Scan for the cell matching the given text and deliver its [x, y] coordinate at center. 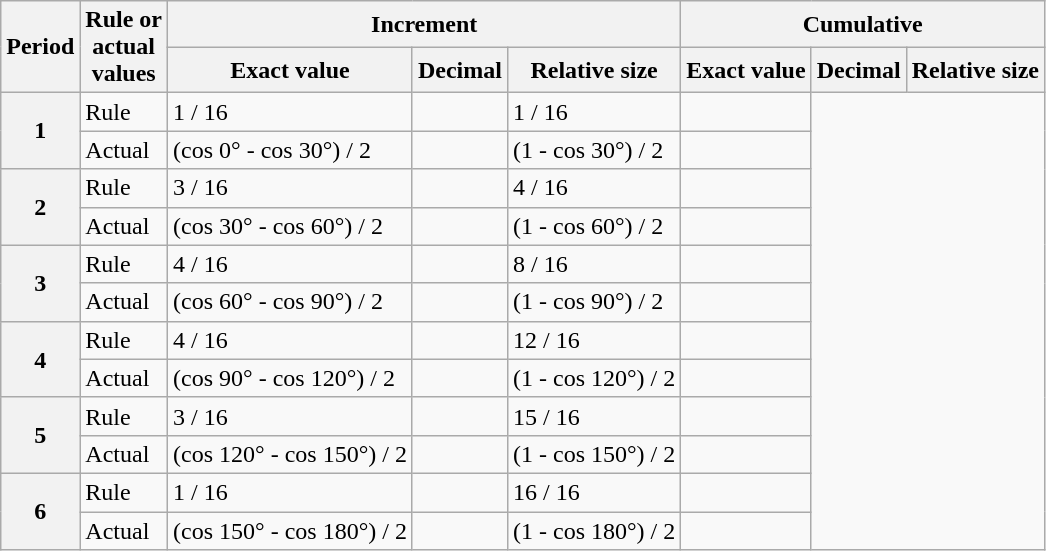
Cumulative [863, 24]
(cos 0° - cos 30°) / 2 [290, 150]
3 [40, 283]
(1 - cos 180°) / 2 [594, 531]
Increment [424, 24]
(1 - cos 60°) / 2 [594, 226]
1 [40, 131]
15 / 16 [594, 416]
(cos 30° - cos 60°) / 2 [290, 226]
6 [40, 511]
(1 - cos 30°) / 2 [594, 150]
2 [40, 207]
(1 - cos 90°) / 2 [594, 302]
4 [40, 359]
Rule oractualvalues [124, 47]
8 / 16 [594, 264]
Period [40, 47]
(cos 60° - cos 90°) / 2 [290, 302]
5 [40, 435]
(cos 120° - cos 150°) / 2 [290, 454]
(1 - cos 120°) / 2 [594, 378]
(1 - cos 150°) / 2 [594, 454]
12 / 16 [594, 340]
(cos 90° - cos 120°) / 2 [290, 378]
(cos 150° - cos 180°) / 2 [290, 531]
16 / 16 [594, 492]
